Scan for the cell matching the given text and deliver its (X, Y) coordinate at center. 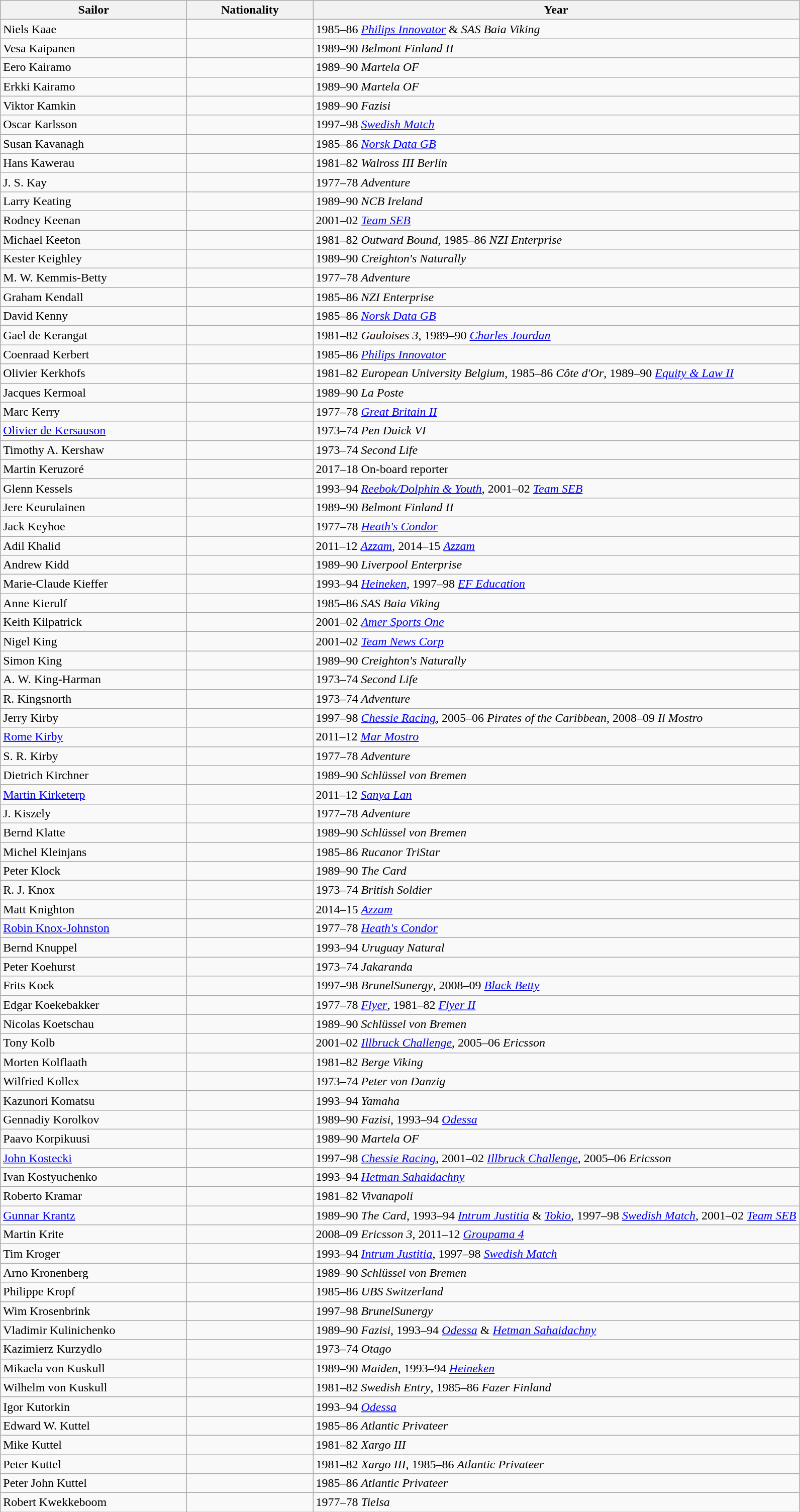
2001–02 Illbruck Challenge, 2005–06 Ericsson (556, 1043)
1981–82 European University Belgium, 1985–86 Côte d'Or, 1989–90 Equity & Law II (556, 373)
1977–78 Flyer, 1981–82 Flyer II (556, 1005)
1997–98 Chessie Racing, 2005–06 Pirates of the Caribbean, 2008–09 Il Mostro (556, 718)
Kester Keighley (93, 259)
Peter Koehurst (93, 967)
Gennadiy Korolkov (93, 1119)
Wim Krosenbrink (93, 1311)
Edgar Koekebakker (93, 1005)
1993–94 Odessa (556, 1406)
1973–74 British Soldier (556, 890)
Kazimierz Kurzydlo (93, 1349)
Peter Kuttel (93, 1464)
1981–82 Vivanapoli (556, 1196)
1993–94 Intrum Justitia, 1997–98 Swedish Match (556, 1254)
1981–82 Walross III Berlin (556, 163)
1993–94 Uruguay Natural (556, 948)
Frits Koek (93, 986)
R. J. Knox (93, 890)
Jere Keurulainen (93, 507)
Nicolas Koetschau (93, 1024)
1977–78 Great Britain II (556, 412)
David Kenny (93, 316)
2014–15 Azzam (556, 909)
Tim Kroger (93, 1254)
John Kostecki (93, 1158)
Igor Kutorkin (93, 1406)
Vladimir Kulinichenko (93, 1330)
Roberto Kramar (93, 1196)
Arno Kronenberg (93, 1273)
1981–82 Xargo III, 1985–86 Atlantic Privateer (556, 1464)
Andrew Kidd (93, 565)
1993–94 Yamaha (556, 1100)
S. R. Kirby (93, 756)
2001–02 Team SEB (556, 220)
1981–82 Swedish Entry, 1985–86 Fazer Finland (556, 1387)
1989–90 Liverpool Enterprise (556, 565)
1997–98 BrunelSunergy, 2008–09 Black Betty (556, 986)
Olivier de Kersauson (93, 431)
Jacques Kermoal (93, 393)
Glenn Kessels (93, 488)
Oscar Karlsson (93, 125)
Nationality (250, 10)
Mikaela von Kuskull (93, 1368)
1989–90 Fazisi, 1993–94 Odessa (556, 1119)
1977–78 Tielsa (556, 1502)
Hans Kawerau (93, 163)
1985–86 NZI Enterprise (556, 297)
Graham Kendall (93, 297)
Robin Knox-Johnston (93, 928)
1993–94 Reebok/Dolphin & Youth, 2001–02 Team SEB (556, 488)
R. Kingsnorth (93, 699)
Jerry Kirby (93, 718)
Kazunori Komatsu (93, 1100)
M. W. Kemmis-Betty (93, 278)
1989–90 Fazisi, 1993–94 Odessa & Hetman Sahaidachny (556, 1330)
1985–86 SAS Baia Viking (556, 603)
1989–90 NCB Ireland (556, 201)
1997–98 Chessie Racing, 2001–02 Illbruck Challenge, 2005–06 Ericsson (556, 1158)
Robert Kwekkeboom (93, 1502)
1989–90 Maiden, 1993–94 Heineken (556, 1368)
Dietrich Kirchner (93, 775)
1981–82 Berge Viking (556, 1062)
1981–82 Outward Bound, 1985–86 NZI Enterprise (556, 240)
1997–98 Swedish Match (556, 125)
2008–09 Ericsson 3, 2011–12 Groupama 4 (556, 1235)
1981–82 Xargo III (556, 1445)
1981–82 Gauloises 3, 1989–90 Charles Jourdan (556, 335)
Susan Kavanagh (93, 144)
Martin Keruzoré (93, 469)
2011–12 Azzam, 2014–15 Azzam (556, 545)
Sailor (93, 10)
J. Kiszely (93, 813)
1989–90 Fazisi (556, 106)
1985–86 Philips Innovator & SAS Baia Viking (556, 29)
Nigel King (93, 641)
Eero Kairamo (93, 67)
Gael de Kerangat (93, 335)
Larry Keating (93, 201)
1985–86 Rucanor TriStar (556, 852)
1973–74 Adventure (556, 699)
Coenraad Kerbert (93, 354)
Wilhelm von Kuskull (93, 1387)
Niels Kaae (93, 29)
Philippe Kropf (93, 1292)
Jack Keyhoe (93, 526)
J. S. Kay (93, 182)
Erkki Kairamo (93, 86)
Michel Kleinjans (93, 852)
Adil Khalid (93, 545)
Year (556, 10)
Rodney Keenan (93, 220)
Marie-Claude Kieffer (93, 584)
Mike Kuttel (93, 1445)
Bernd Knuppel (93, 948)
1993–94 Hetman Sahaidachny (556, 1177)
2001–02 Team News Corp (556, 641)
Viktor Kamkin (93, 106)
Keith Kilpatrick (93, 622)
Gunnar Krantz (93, 1215)
Edward W. Kuttel (93, 1426)
1973–74 Pen Duick VI (556, 431)
2011–12 Sanya Lan (556, 794)
Peter John Kuttel (93, 1483)
Olivier Kerkhofs (93, 373)
1989–90 La Poste (556, 393)
Anne Kierulf (93, 603)
1973–74 Jakaranda (556, 967)
1985–86 Philips Innovator (556, 354)
1973–74 Otago (556, 1349)
Rome Kirby (93, 737)
1973–74 Peter von Danzig (556, 1081)
Paavo Korpikuusi (93, 1139)
Martin Kirketerp (93, 794)
2011–12 Mar Mostro (556, 737)
1989–90 The Card (556, 871)
Martin Krite (93, 1235)
Simon King (93, 660)
Matt Knighton (93, 909)
1993–94 Heineken, 1997–98 EF Education (556, 584)
Tony Kolb (93, 1043)
Bernd Klatte (93, 832)
Vesa Kaipanen (93, 48)
Michael Keeton (93, 240)
Ivan Kostyuchenko (93, 1177)
1997–98 BrunelSunergy (556, 1311)
2001–02 Amer Sports One (556, 622)
Marc Kerry (93, 412)
Wilfried Kollex (93, 1081)
1985–86 UBS Switzerland (556, 1292)
Timothy A. Kershaw (93, 450)
Peter Klock (93, 871)
2017–18 On-board reporter (556, 469)
Morten Kolflaath (93, 1062)
1989–90 The Card, 1993–94 Intrum Justitia & Tokio, 1997–98 Swedish Match, 2001–02 Team SEB (556, 1215)
A. W. King-Harman (93, 680)
